Identify which cell holds the provided text, then report its [X, Y] central coordinate. 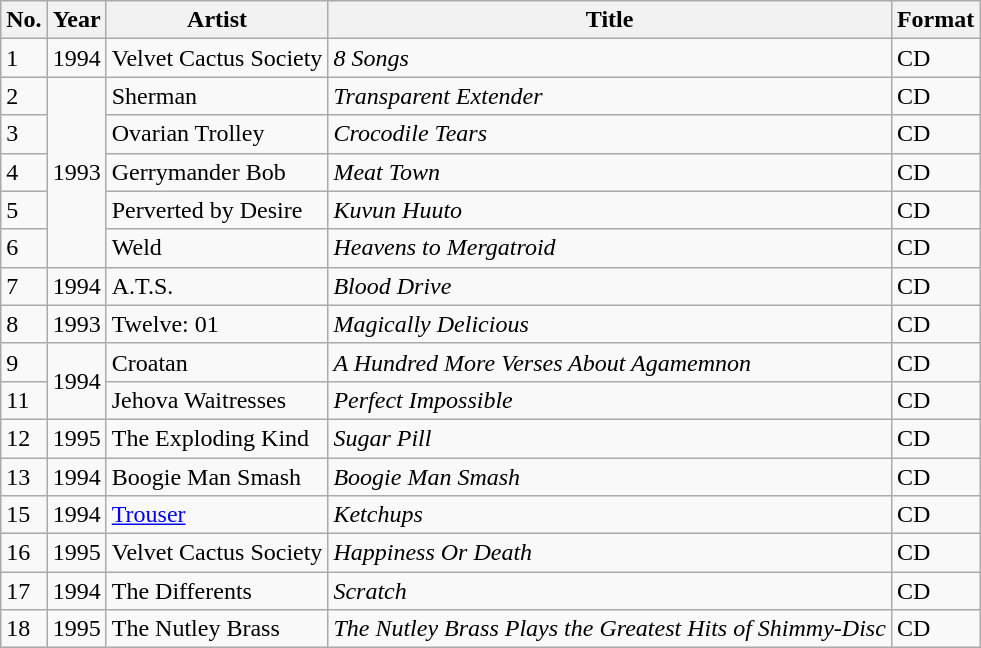
Scratch [610, 591]
2 [24, 96]
Trouser [217, 515]
Heavens to Mergatroid [610, 248]
Magically Delicious [610, 324]
Transparent Extender [610, 96]
Jehova Waitresses [217, 400]
A Hundred More Verses About Agamemnon [610, 362]
12 [24, 438]
Perverted by Desire [217, 210]
Weld [217, 248]
Crocodile Tears [610, 134]
Kuvun Huuto [610, 210]
The Exploding Kind [217, 438]
15 [24, 515]
Ovarian Trolley [217, 134]
Perfect Impossible [610, 400]
Happiness Or Death [610, 553]
16 [24, 553]
Format [935, 20]
Artist [217, 20]
Blood Drive [610, 286]
17 [24, 591]
No. [24, 20]
Meat Town [610, 172]
8 [24, 324]
18 [24, 629]
Ketchups [610, 515]
Twelve: 01 [217, 324]
The Differents [217, 591]
13 [24, 477]
11 [24, 400]
Sugar Pill [610, 438]
4 [24, 172]
Title [610, 20]
Sherman [217, 96]
6 [24, 248]
Croatan [217, 362]
8 Songs [610, 58]
A.T.S. [217, 286]
Year [76, 20]
The Nutley Brass Plays the Greatest Hits of Shimmy-Disc [610, 629]
9 [24, 362]
3 [24, 134]
1 [24, 58]
5 [24, 210]
7 [24, 286]
The Nutley Brass [217, 629]
Gerrymander Bob [217, 172]
